Search for the cell housing the specified text and yield its [X, Y] center coordinate. 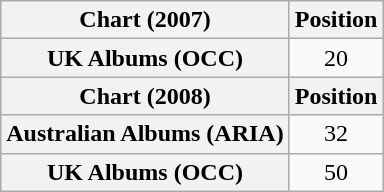
Chart (2008) [145, 96]
Chart (2007) [145, 20]
Australian Albums (ARIA) [145, 134]
20 [336, 58]
50 [336, 172]
32 [336, 134]
